Pinpoint the cell where the given text exists, returning its [X, Y] midpoint coordinate. 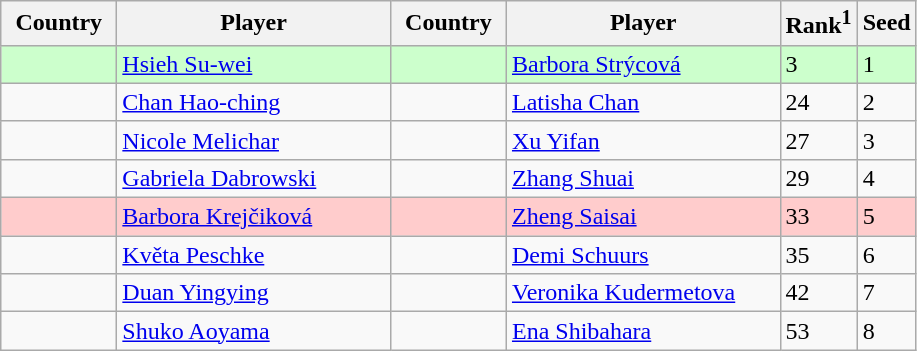
Shuko Aoyama [254, 331]
7 [886, 293]
Chan Hao-ching [254, 102]
Květa Peschke [254, 255]
1 [886, 64]
Duan Yingying [254, 293]
27 [818, 140]
Nicole Melichar [254, 140]
Hsieh Su-wei [254, 64]
35 [818, 255]
Ena Shibahara [643, 331]
2 [886, 102]
Xu Yifan [643, 140]
29 [818, 178]
33 [818, 217]
53 [818, 331]
8 [886, 331]
Barbora Krejčiková [254, 217]
Zhang Shuai [643, 178]
5 [886, 217]
4 [886, 178]
Zheng Saisai [643, 217]
Rank1 [818, 24]
Latisha Chan [643, 102]
Veronika Kudermetova [643, 293]
Seed [886, 24]
24 [818, 102]
Barbora Strýcová [643, 64]
Gabriela Dabrowski [254, 178]
Demi Schuurs [643, 255]
42 [818, 293]
6 [886, 255]
